Determine the [X, Y] coordinate at the center of the cell enclosing the given text.  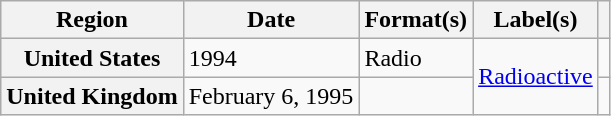
Format(s) [416, 20]
United States [92, 58]
1994 [271, 58]
Region [92, 20]
February 6, 1995 [271, 96]
Radioactive [536, 77]
United Kingdom [92, 96]
Radio [416, 58]
Date [271, 20]
Label(s) [536, 20]
